Determine the (x, y) coordinate at the center of the cell enclosing the given text.  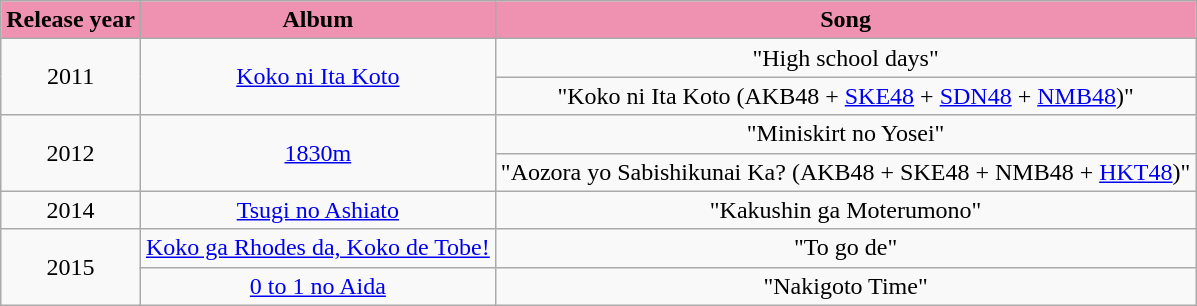
2014 (71, 210)
2015 (71, 267)
"Aozora yo Sabishikunai Ka? (AKB48 + SKE48 + NMB48 + HKT48)" (846, 172)
Release year (71, 20)
0 to 1 no Aida (318, 286)
Album (318, 20)
Song (846, 20)
Koko ga Rhodes da, Koko de Tobe! (318, 248)
1830m (318, 153)
"High school days" (846, 58)
2012 (71, 153)
"Nakigoto Time" (846, 286)
"Kakushin ga Moterumono" (846, 210)
2011 (71, 77)
"To go de" (846, 248)
"Miniskirt no Yosei" (846, 134)
Koko ni Ita Koto (318, 77)
Tsugi no Ashiato (318, 210)
"Koko ni Ita Koto (AKB48 + SKE48 + SDN48 + NMB48)" (846, 96)
